Return the [x, y] coordinate for the center point of the cell that contains the specified text.  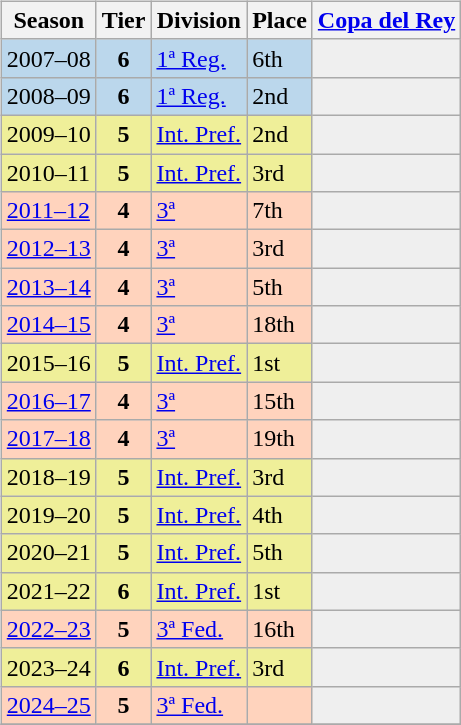
2019–20 [48, 515]
2013–14 [48, 287]
2020–21 [48, 553]
Tier [124, 20]
Place [280, 20]
2009–10 [48, 134]
2021–22 [48, 591]
15th [280, 401]
Copa del Rey [386, 20]
6th [280, 58]
7th [280, 211]
2014–15 [48, 325]
2016–17 [48, 401]
19th [280, 439]
2024–25 [48, 705]
18th [280, 325]
2022–23 [48, 629]
2008–09 [48, 96]
4th [280, 515]
16th [280, 629]
2011–12 [48, 211]
2015–16 [48, 363]
2017–18 [48, 439]
2007–08 [48, 58]
2018–19 [48, 477]
2010–11 [48, 173]
Season [48, 20]
2012–13 [48, 249]
2023–24 [48, 667]
Division [199, 20]
